From the cell containing the given text, extract its center point as [x, y] coordinate. 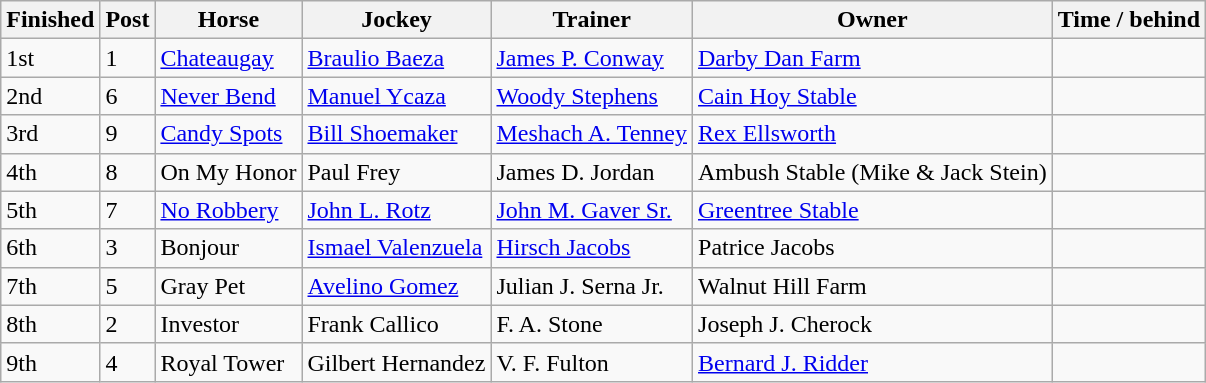
Gray Pet [228, 286]
Bill Shoemaker [396, 134]
7 [128, 210]
V. F. Fulton [592, 362]
9 [128, 134]
6 [128, 96]
Chateaugay [228, 58]
John M. Gaver Sr. [592, 210]
9th [50, 362]
Joseph J. Cherock [873, 324]
Hirsch Jacobs [592, 248]
Darby Dan Farm [873, 58]
Woody Stephens [592, 96]
No Robbery [228, 210]
Never Bend [228, 96]
Royal Tower [228, 362]
Owner [873, 20]
Investor [228, 324]
Greentree Stable [873, 210]
4 [128, 362]
Rex Ellsworth [873, 134]
Candy Spots [228, 134]
1 [128, 58]
7th [50, 286]
Patrice Jacobs [873, 248]
James P. Conway [592, 58]
Manuel Ycaza [396, 96]
Gilbert Hernandez [396, 362]
8th [50, 324]
2nd [50, 96]
3rd [50, 134]
3 [128, 248]
Cain Hoy Stable [873, 96]
Time / behind [1128, 20]
Ambush Stable (Mike & Jack Stein) [873, 172]
6th [50, 248]
John L. Rotz [396, 210]
Bernard J. Ridder [873, 362]
Walnut Hill Farm [873, 286]
Braulio Baeza [396, 58]
Ismael Valenzuela [396, 248]
Meshach A. Tenney [592, 134]
Julian J. Serna Jr. [592, 286]
Trainer [592, 20]
Jockey [396, 20]
4th [50, 172]
5 [128, 286]
Finished [50, 20]
James D. Jordan [592, 172]
5th [50, 210]
8 [128, 172]
Bonjour [228, 248]
Frank Callico [396, 324]
2 [128, 324]
1st [50, 58]
Avelino Gomez [396, 286]
Post [128, 20]
On My Honor [228, 172]
Paul Frey [396, 172]
F. A. Stone [592, 324]
Horse [228, 20]
